Find where the given text appears and provide that cell's center as [X, Y] coordinate. 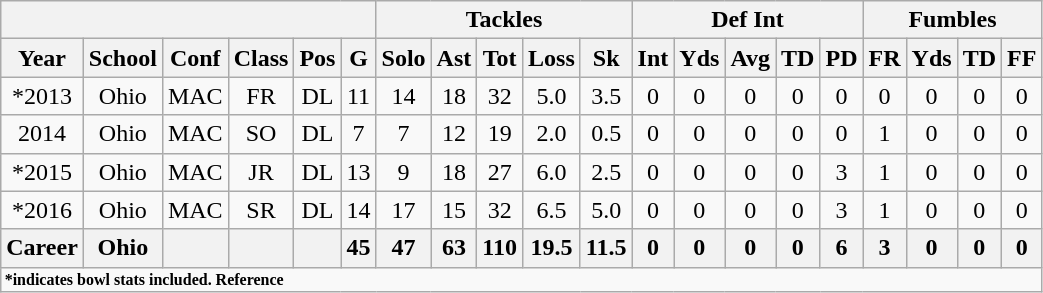
9 [404, 172]
Pos [318, 58]
G [358, 58]
11.5 [606, 248]
Solo [404, 58]
Career [42, 248]
*2013 [42, 96]
2.0 [552, 134]
SR [261, 210]
Loss [552, 58]
6 [842, 248]
*2015 [42, 172]
13 [358, 172]
12 [454, 134]
2.5 [606, 172]
Fumbles [952, 20]
School [122, 58]
SO [261, 134]
11 [358, 96]
Def Int [748, 20]
0.5 [606, 134]
19.5 [552, 248]
2014 [42, 134]
19 [500, 134]
Sk [606, 58]
*indicates bowl stats included. Reference [522, 279]
Ast [454, 58]
3.5 [606, 96]
*2016 [42, 210]
6.0 [552, 172]
Conf [195, 58]
45 [358, 248]
47 [404, 248]
Year [42, 58]
27 [500, 172]
Int [653, 58]
PD [842, 58]
Tackles [504, 20]
FF [1022, 58]
Avg [750, 58]
JR [261, 172]
17 [404, 210]
110 [500, 248]
Tot [500, 58]
6.5 [552, 210]
15 [454, 210]
Class [261, 58]
63 [454, 248]
